Determine the [X, Y] coordinate at the center of the cell enclosing the given text.  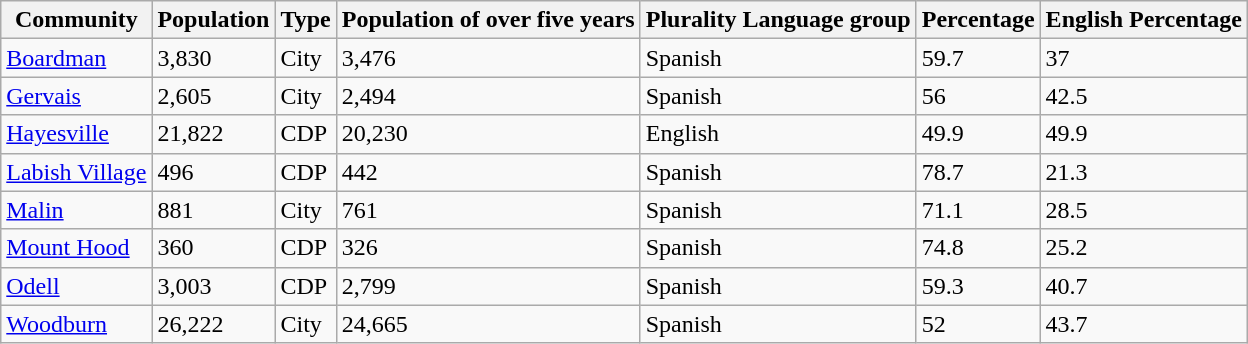
2,605 [214, 96]
37 [1144, 58]
English [778, 134]
496 [214, 172]
40.7 [1144, 286]
3,003 [214, 286]
59.7 [978, 58]
Type [306, 20]
2,494 [488, 96]
74.8 [978, 248]
21,822 [214, 134]
360 [214, 248]
43.7 [1144, 324]
52 [978, 324]
Community [76, 20]
24,665 [488, 324]
442 [488, 172]
761 [488, 210]
25.2 [1144, 248]
Woodburn [76, 324]
59.3 [978, 286]
28.5 [1144, 210]
78.7 [978, 172]
42.5 [1144, 96]
Mount Hood [76, 248]
Population [214, 20]
326 [488, 248]
20,230 [488, 134]
Labish Village [76, 172]
Plurality Language group [778, 20]
Odell [76, 286]
Malin [76, 210]
Gervais [76, 96]
Boardman [76, 58]
3,830 [214, 58]
881 [214, 210]
26,222 [214, 324]
English Percentage [1144, 20]
56 [978, 96]
2,799 [488, 286]
Population of over five years [488, 20]
Percentage [978, 20]
71.1 [978, 210]
3,476 [488, 58]
21.3 [1144, 172]
Hayesville [76, 134]
